Identify which cell holds the provided text, then report its [x, y] central coordinate. 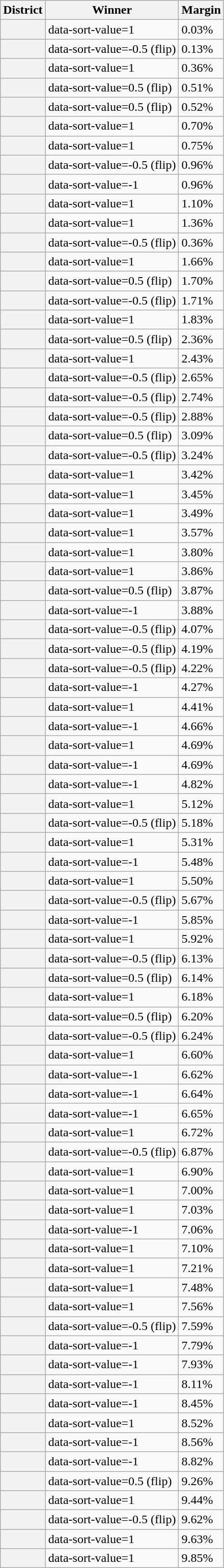
6.24% [201, 1036]
6.87% [201, 1152]
4.66% [201, 726]
8.56% [201, 1442]
3.80% [201, 552]
5.48% [201, 862]
5.12% [201, 803]
4.82% [201, 784]
1.36% [201, 223]
3.45% [201, 494]
7.59% [201, 1326]
2.65% [201, 378]
8.52% [201, 1423]
1.70% [201, 281]
0.03% [201, 29]
5.67% [201, 900]
5.18% [201, 823]
7.93% [201, 1365]
8.11% [201, 1384]
6.13% [201, 958]
3.09% [201, 436]
4.07% [201, 629]
5.85% [201, 920]
0.75% [201, 145]
6.90% [201, 1171]
3.88% [201, 610]
7.56% [201, 1307]
6.64% [201, 1094]
9.44% [201, 1500]
6.60% [201, 1055]
3.49% [201, 513]
3.42% [201, 474]
2.43% [201, 358]
7.10% [201, 1249]
Winner [112, 10]
6.14% [201, 978]
3.24% [201, 455]
5.50% [201, 881]
9.85% [201, 1558]
5.92% [201, 939]
3.57% [201, 532]
6.65% [201, 1113]
0.70% [201, 126]
4.19% [201, 649]
1.83% [201, 320]
7.48% [201, 1287]
9.63% [201, 1539]
1.10% [201, 203]
8.82% [201, 1461]
2.36% [201, 339]
4.27% [201, 687]
1.71% [201, 300]
0.13% [201, 49]
5.31% [201, 842]
9.62% [201, 1520]
7.21% [201, 1268]
7.06% [201, 1229]
1.66% [201, 262]
2.74% [201, 397]
7.79% [201, 1345]
3.87% [201, 591]
2.88% [201, 416]
7.00% [201, 1191]
District [23, 10]
4.22% [201, 668]
6.62% [201, 1074]
8.45% [201, 1403]
3.86% [201, 571]
7.03% [201, 1210]
0.52% [201, 107]
6.72% [201, 1132]
0.51% [201, 87]
Margin [201, 10]
6.20% [201, 1016]
4.41% [201, 707]
6.18% [201, 997]
9.26% [201, 1481]
